Pinpoint the cell where the given text exists, returning its [X, Y] midpoint coordinate. 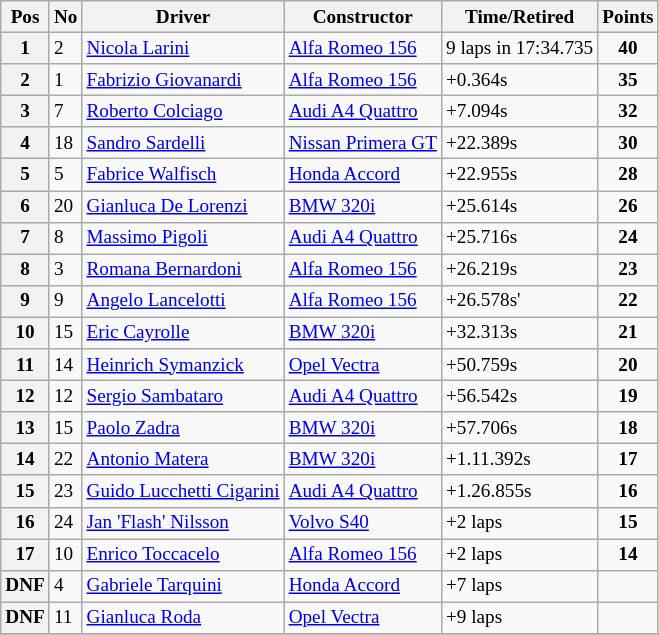
32 [628, 111]
6 [26, 206]
Heinrich Symanzick [183, 365]
Points [628, 17]
Volvo S40 [362, 523]
Guido Lucchetti Cigarini [183, 491]
+25.716s [519, 238]
No [66, 17]
Constructor [362, 17]
Angelo Lancelotti [183, 301]
26 [628, 206]
Gabriele Tarquini [183, 586]
Paolo Zadra [183, 428]
Pos [26, 17]
Sergio Sambataro [183, 396]
+7.094s [519, 111]
+56.542s [519, 396]
28 [628, 175]
Enrico Toccacelo [183, 554]
9 laps in 17:34.735 [519, 48]
+22.389s [519, 143]
+9 laps [519, 618]
30 [628, 143]
Massimo Pigoli [183, 238]
Nissan Primera GT [362, 143]
+26.219s [519, 270]
Sandro Sardelli [183, 143]
19 [628, 396]
+57.706s [519, 428]
Time/Retired [519, 17]
Gianluca De Lorenzi [183, 206]
Romana Bernardoni [183, 270]
Roberto Colciago [183, 111]
Fabrizio Giovanardi [183, 80]
Antonio Matera [183, 460]
Fabrice Walfisch [183, 175]
40 [628, 48]
21 [628, 333]
+32.313s [519, 333]
Gianluca Roda [183, 618]
+1.26.855s [519, 491]
+0.364s [519, 80]
+26.578s' [519, 301]
+50.759s [519, 365]
+25.614s [519, 206]
Nicola Larini [183, 48]
+1.11.392s [519, 460]
Driver [183, 17]
+7 laps [519, 586]
Eric Cayrolle [183, 333]
+22.955s [519, 175]
35 [628, 80]
13 [26, 428]
Jan 'Flash' Nilsson [183, 523]
